Find where the given text appears and provide that cell's center as (x, y) coordinate. 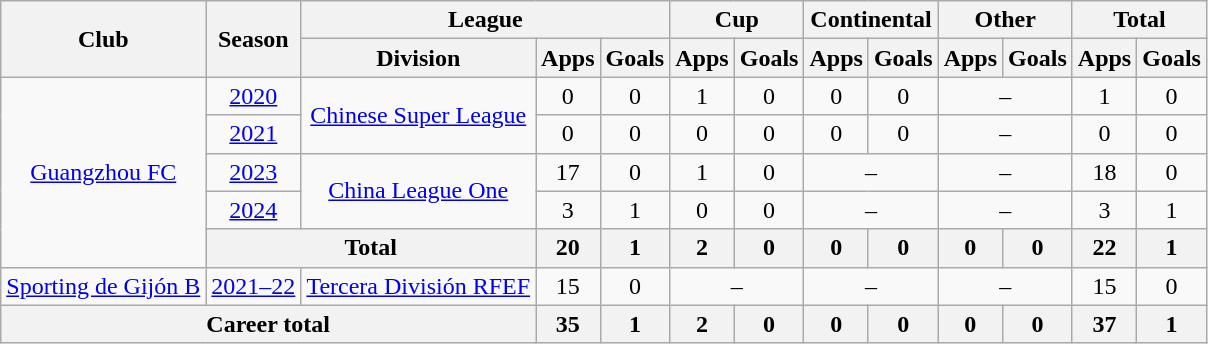
37 (1104, 324)
Club (104, 39)
Guangzhou FC (104, 172)
Career total (268, 324)
Continental (871, 20)
Tercera División RFEF (418, 286)
2020 (254, 96)
20 (568, 248)
Sporting de Gijón B (104, 286)
22 (1104, 248)
17 (568, 172)
2024 (254, 210)
Chinese Super League (418, 115)
Cup (737, 20)
Division (418, 58)
2021 (254, 134)
35 (568, 324)
2023 (254, 172)
2021–22 (254, 286)
Season (254, 39)
China League One (418, 191)
League (486, 20)
18 (1104, 172)
Other (1005, 20)
